Return (X, Y) of the center of cell containing provided text 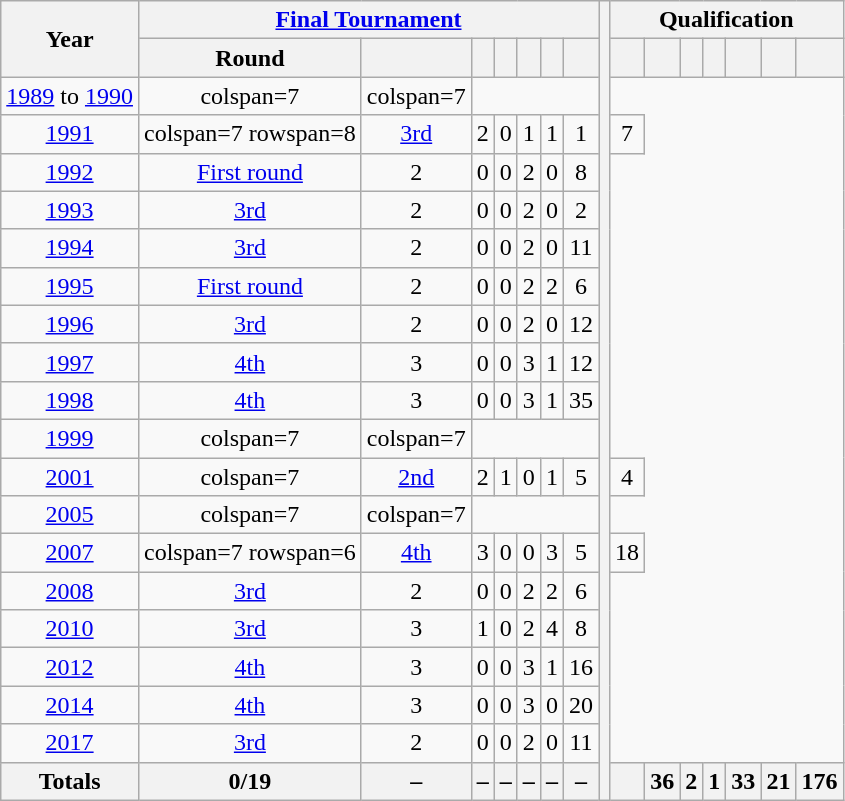
colspan=7 rowspan=8 (250, 134)
1995 (70, 286)
1993 (70, 210)
2001 (70, 477)
176 (820, 781)
0/19 (250, 781)
Round (250, 58)
Qualification (726, 20)
16 (580, 667)
1997 (70, 362)
1998 (70, 400)
1989 to 1990 (70, 96)
21 (778, 781)
Year (70, 39)
2010 (70, 629)
1996 (70, 324)
2012 (70, 667)
36 (662, 781)
1999 (70, 438)
20 (580, 705)
Final Tournament (368, 20)
33 (744, 781)
2014 (70, 705)
2017 (70, 743)
2005 (70, 515)
7 (628, 134)
18 (628, 553)
1991 (70, 134)
1992 (70, 172)
35 (580, 400)
1994 (70, 248)
2nd (416, 477)
2008 (70, 591)
2007 (70, 553)
colspan=7 rowspan=6 (250, 553)
Totals (70, 781)
